Scan for the cell matching the given text and deliver its (x, y) coordinate at center. 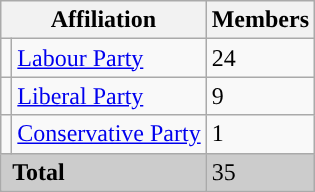
Members (260, 20)
Labour Party (109, 58)
9 (260, 96)
24 (260, 58)
Conservative Party (109, 134)
Affiliation (104, 20)
35 (260, 172)
Total (104, 172)
Liberal Party (109, 96)
1 (260, 134)
